Find where the given text appears and provide that cell's center as [x, y] coordinate. 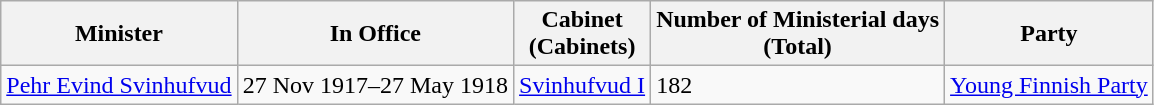
Pehr Evind Svinhufvud [119, 85]
Minister [119, 34]
In Office [375, 34]
Young Finnish Party [1050, 85]
27 Nov 1917–27 May 1918 [375, 85]
Party [1050, 34]
Cabinet(Cabinets) [582, 34]
Number of Ministerial days (Total) [798, 34]
Svinhufvud I [582, 85]
182 [798, 85]
